Detect which cell encompasses the target text, then output its [X, Y] center coordinate. 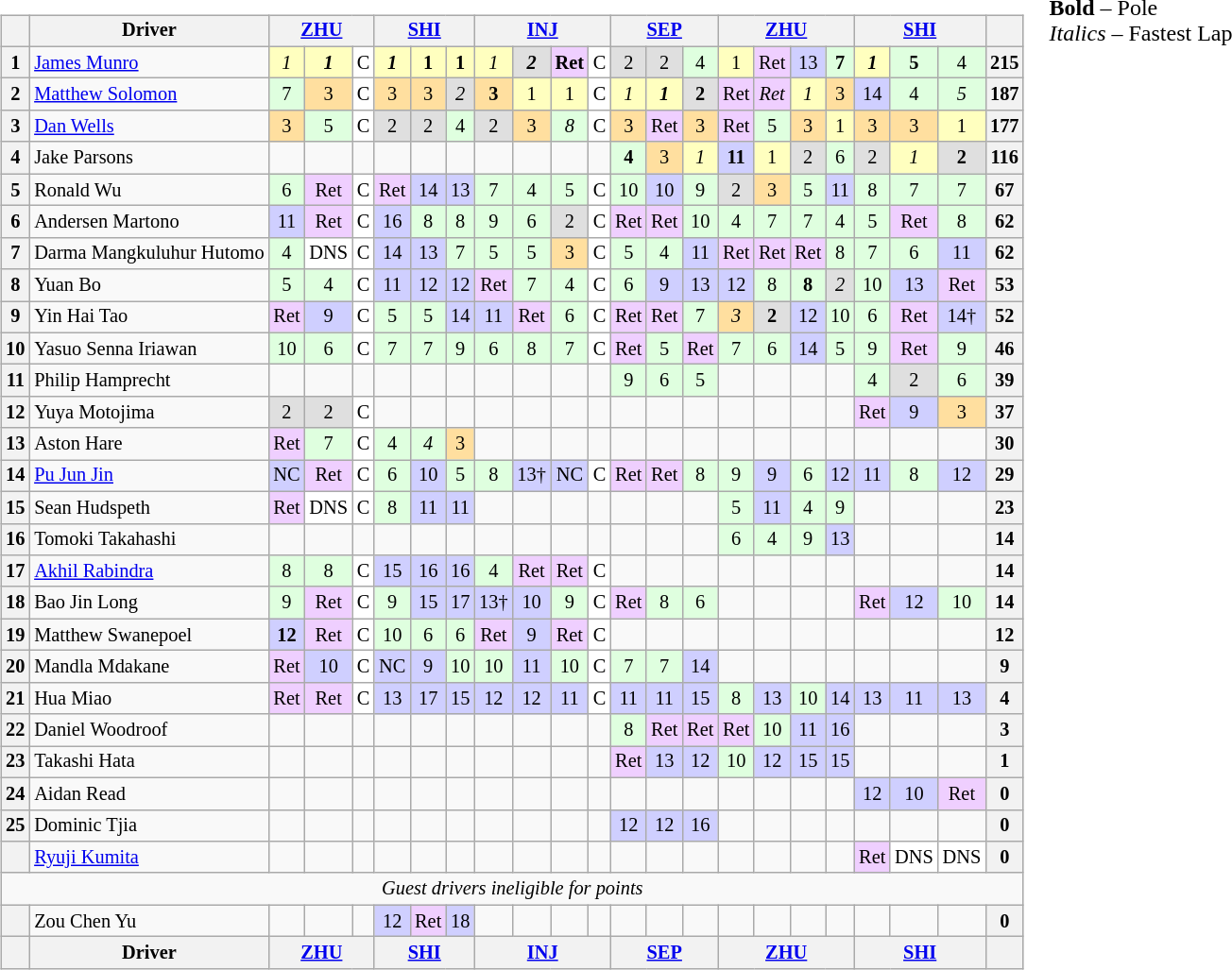
Guest drivers ineligible for points [512, 889]
21 [15, 698]
Akhil Rabindra [149, 571]
Bao Jin Long [149, 603]
67 [1004, 190]
177 [1004, 127]
Yuan Bo [149, 285]
52 [1004, 317]
Yuya Motojima [149, 413]
Takashi Hata [149, 762]
53 [1004, 285]
Aston Hare [149, 444]
46 [1004, 349]
Matthew Swanepoel [149, 635]
116 [1004, 158]
Philip Hamprecht [149, 381]
Zou Chen Yu [149, 921]
22 [15, 730]
215 [1004, 62]
Andersen Martono [149, 222]
Jake Parsons [149, 158]
20 [15, 667]
Pu Jun Jin [149, 476]
James Munro [149, 62]
Dan Wells [149, 127]
Yin Hai Tao [149, 317]
Yasuo Senna Iriawan [149, 349]
Darma Mangkuluhur Hutomo [149, 253]
29 [1004, 476]
30 [1004, 444]
39 [1004, 381]
19 [15, 635]
187 [1004, 94]
Sean Hudspeth [149, 507]
25 [15, 825]
Ryuji Kumita [149, 858]
Ronald Wu [149, 190]
Mandla Mdakane [149, 667]
14† [962, 317]
24 [15, 793]
Hua Miao [149, 698]
Dominic Tjia [149, 825]
Daniel Woodroof [149, 730]
Aidan Read [149, 793]
37 [1004, 413]
Matthew Solomon [149, 94]
Tomoki Takahashi [149, 539]
